Search for the cell housing the specified text and yield its [X, Y] center coordinate. 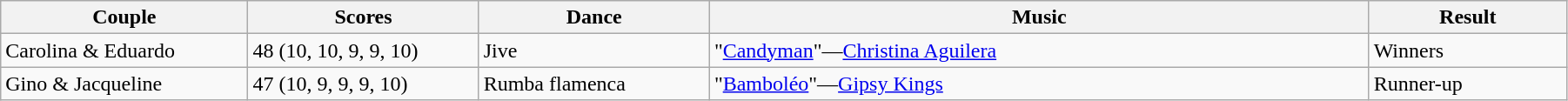
Carolina & Eduardo [124, 50]
Result [1467, 17]
Music [1039, 17]
Gino & Jacqueline [124, 84]
Rumba flamenca [593, 84]
Dance [593, 17]
48 (10, 10, 9, 9, 10) [364, 50]
Scores [364, 17]
"Bamboléo"—Gipsy Kings [1039, 84]
Couple [124, 17]
Jive [593, 50]
Runner-up [1467, 84]
Winners [1467, 50]
47 (10, 9, 9, 9, 10) [364, 84]
"Candyman"—Christina Aguilera [1039, 50]
